Return (X, Y) of the center of cell containing provided text 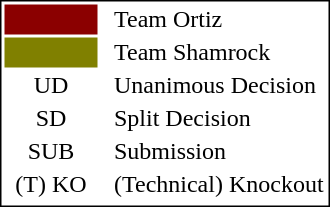
Split Decision (218, 119)
Submission (218, 151)
Unanimous Decision (218, 85)
UD (50, 85)
Team Ortiz (218, 19)
(Technical) Knockout (218, 185)
SD (50, 119)
Team Shamrock (218, 53)
(T) KO (50, 185)
SUB (50, 151)
